Detect which cell encompasses the target text, then output its (x, y) center coordinate. 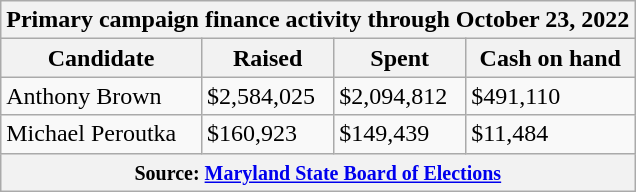
Primary campaign finance activity through October 23, 2022 (318, 20)
$2,094,812 (400, 96)
$149,439 (400, 134)
Candidate (102, 58)
Raised (268, 58)
Michael Peroutka (102, 134)
$2,584,025 (268, 96)
Cash on hand (550, 58)
$11,484 (550, 134)
Spent (400, 58)
Source: Maryland State Board of Elections (318, 172)
$491,110 (550, 96)
$160,923 (268, 134)
Anthony Brown (102, 96)
